Search for the cell housing the specified text and yield its (x, y) center coordinate. 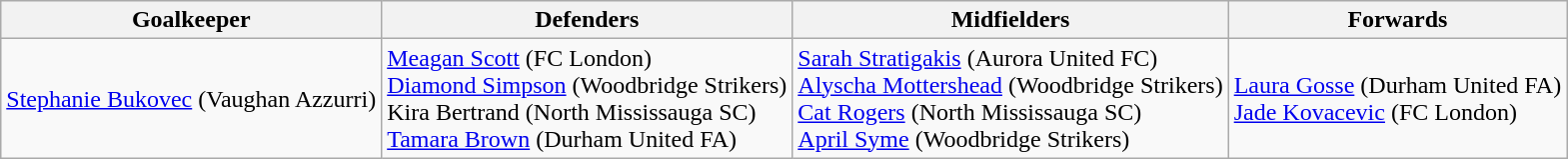
Meagan Scott (FC London)Diamond Simpson (Woodbridge Strikers)Kira Bertrand (North Mississauga SC)Tamara Brown (Durham United FA) (588, 98)
Stephanie Bukovec (Vaughan Azzurri) (192, 98)
Forwards (1397, 20)
Defenders (588, 20)
Sarah Stratigakis (Aurora United FC)Alyscha Mottershead (Woodbridge Strikers)Cat Rogers (North Mississauga SC)April Syme (Woodbridge Strikers) (1010, 98)
Laura Gosse (Durham United FA)Jade Kovacevic (FC London) (1397, 98)
Goalkeeper (192, 20)
Midfielders (1010, 20)
